Locate the cell with the specified text and output its [X, Y] center coordinate. 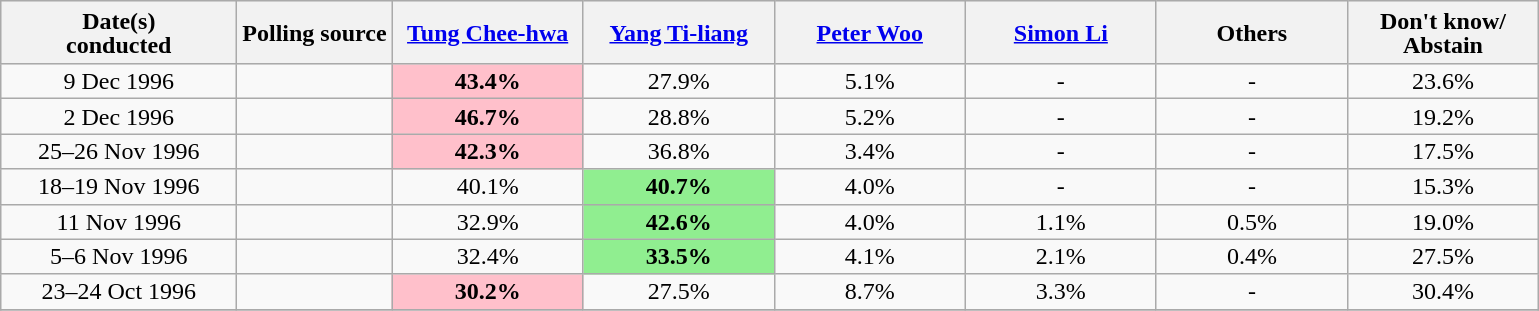
Polling source [314, 32]
46.7% [488, 116]
4.1% [870, 256]
9 Dec 1996 [119, 82]
Tung Chee-hwa [488, 32]
2 Dec 1996 [119, 116]
42.6% [678, 222]
15.3% [1442, 186]
11 Nov 1996 [119, 222]
2.1% [1060, 256]
25–26 Nov 1996 [119, 152]
17.5% [1442, 152]
40.1% [488, 186]
32.4% [488, 256]
28.8% [678, 116]
Yang Ti-liang [678, 32]
33.5% [678, 256]
Peter Woo [870, 32]
36.8% [678, 152]
5–6 Nov 1996 [119, 256]
30.4% [1442, 292]
32.9% [488, 222]
27.9% [678, 82]
19.0% [1442, 222]
Date(s)conducted [119, 32]
0.5% [1252, 222]
5.2% [870, 116]
5.1% [870, 82]
19.2% [1442, 116]
Others [1252, 32]
3.3% [1060, 292]
Don't know/Abstain [1442, 32]
42.3% [488, 152]
30.2% [488, 292]
Simon Li [1060, 32]
1.1% [1060, 222]
23–24 Oct 1996 [119, 292]
23.6% [1442, 82]
3.4% [870, 152]
40.7% [678, 186]
0.4% [1252, 256]
18–19 Nov 1996 [119, 186]
43.4% [488, 82]
8.7% [870, 292]
